Locate the cell with the specified text and output its (x, y) center coordinate. 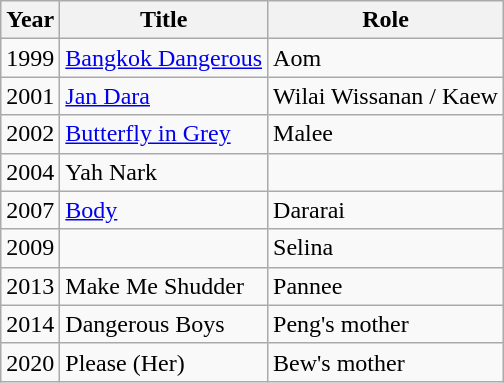
1999 (30, 58)
2009 (30, 248)
Selina (386, 248)
2007 (30, 210)
Please (Her) (164, 362)
Make Me Shudder (164, 286)
2004 (30, 172)
Body (164, 210)
Year (30, 20)
Aom (386, 58)
2002 (30, 134)
Title (164, 20)
Bangkok Dangerous (164, 58)
Dangerous Boys (164, 324)
2001 (30, 96)
Malee (386, 134)
Role (386, 20)
Pannee (386, 286)
Peng's mother (386, 324)
Butterfly in Grey (164, 134)
2013 (30, 286)
2020 (30, 362)
Wilai Wissanan / Kaew (386, 96)
2014 (30, 324)
Bew's mother (386, 362)
Dararai (386, 210)
Jan Dara (164, 96)
Yah Nark (164, 172)
